Return (X, Y) of the center of cell containing provided text 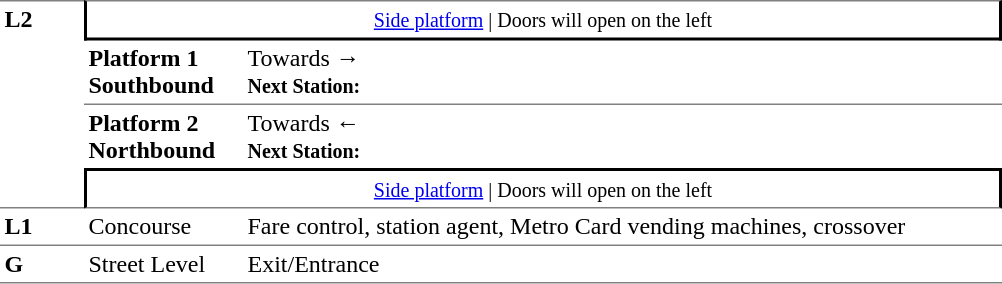
Concourse (164, 226)
G (42, 264)
L2 (42, 104)
Platform 1Southbound (164, 72)
Towards ← Next Station: (622, 136)
Exit/Entrance (622, 264)
Platform 2Northbound (164, 136)
Fare control, station agent, Metro Card vending machines, crossover (622, 226)
Street Level (164, 264)
L1 (42, 226)
Towards → Next Station: (622, 72)
